From the cell containing the given text, extract its center point as (x, y) coordinate. 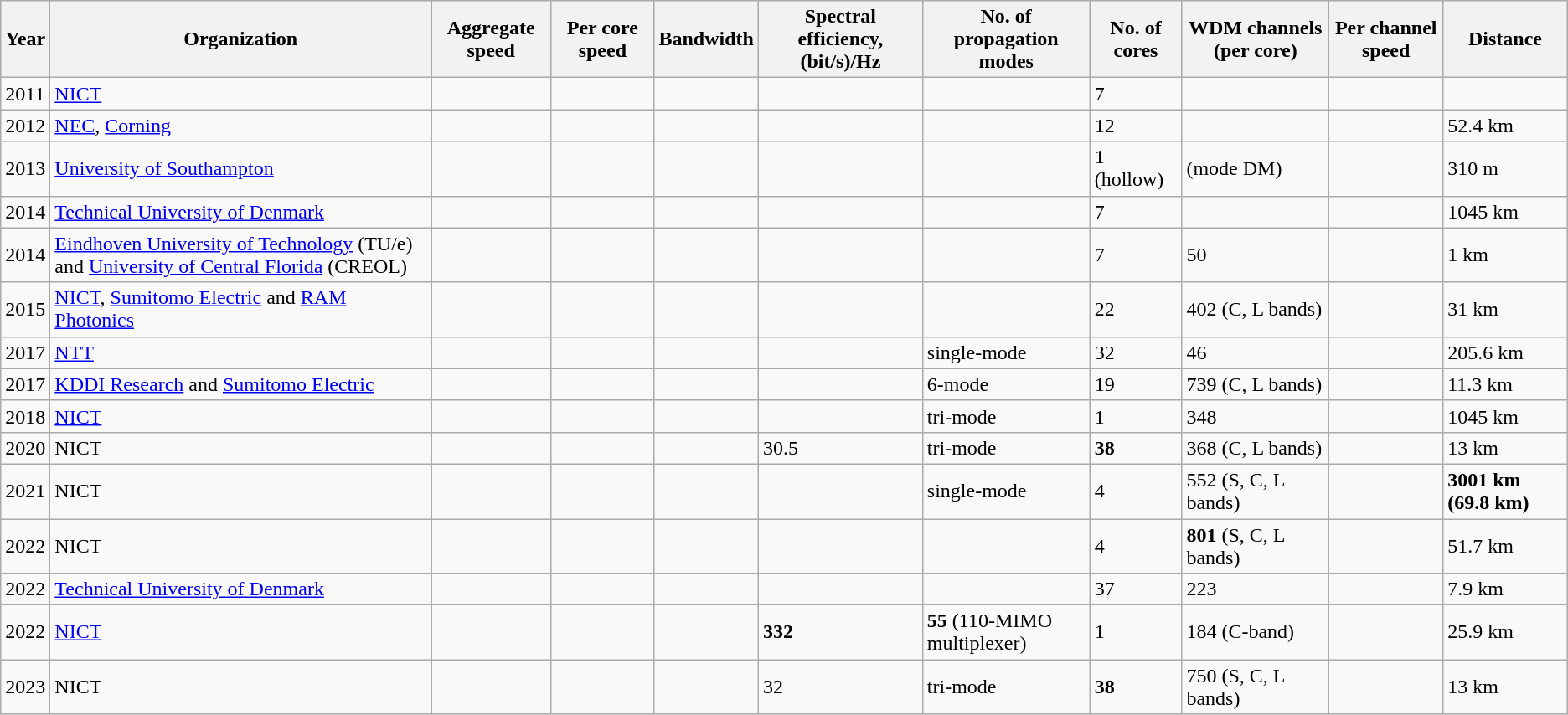
51.7 km (1506, 546)
NEC, Corning (241, 126)
No. of cores (1136, 39)
University of Southampton (241, 169)
KDDI Research and Sumitomo Electric (241, 384)
Organization (241, 39)
348 (1256, 416)
2023 (25, 687)
2018 (25, 416)
Per core speed (603, 39)
2013 (25, 169)
(mode DM) (1256, 169)
6-mode (1006, 384)
19 (1136, 384)
2012 (25, 126)
22 (1136, 310)
310 m (1506, 169)
11.3 km (1506, 384)
801 (S, C, L bands) (1256, 546)
2020 (25, 448)
30.5 (840, 448)
2011 (25, 94)
37 (1136, 589)
12 (1136, 126)
402 (C, L bands) (1256, 310)
Spectral efficiency, (bit/s)/Hz (840, 39)
3001 km (69.8 km) (1506, 491)
31 km (1506, 310)
NTT (241, 352)
NICT, Sumitomo Electric and RAM Photonics (241, 310)
2015 (25, 310)
Eindhoven University of Technology (TU/e) and University of Central Florida (CREOL) (241, 255)
46 (1256, 352)
2021 (25, 491)
52.4 km (1506, 126)
7.9 km (1506, 589)
Year (25, 39)
WDM channels (per core) (1256, 39)
25.9 km (1506, 633)
Bandwidth (706, 39)
Aggregate speed (491, 39)
368 (C, L bands) (1256, 448)
Per channel speed (1386, 39)
Distance (1506, 39)
205.6 km (1506, 352)
750 (S, C, L bands) (1256, 687)
50 (1256, 255)
184 (C-band) (1256, 633)
552 (S, C, L bands) (1256, 491)
332 (840, 633)
55 (110-MIMO multiplexer) (1006, 633)
1 km (1506, 255)
223 (1256, 589)
739 (C, L bands) (1256, 384)
No. of propagation modes (1006, 39)
1 (hollow) (1136, 169)
